Scan for the cell matching the given text and deliver its [X, Y] coordinate at center. 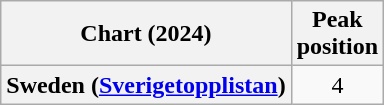
4 [337, 85]
Sweden (Sverigetopplistan) [146, 85]
Chart (2024) [146, 34]
Peakposition [337, 34]
